Extract the (X, Y) coordinate from the center of the cell holding the provided text.  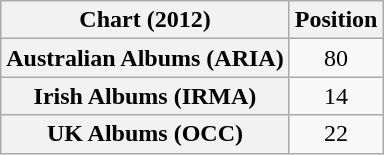
Australian Albums (ARIA) (145, 58)
22 (336, 134)
80 (336, 58)
Position (336, 20)
Chart (2012) (145, 20)
Irish Albums (IRMA) (145, 96)
14 (336, 96)
UK Albums (OCC) (145, 134)
